Find where the given text appears and provide that cell's center as [X, Y] coordinate. 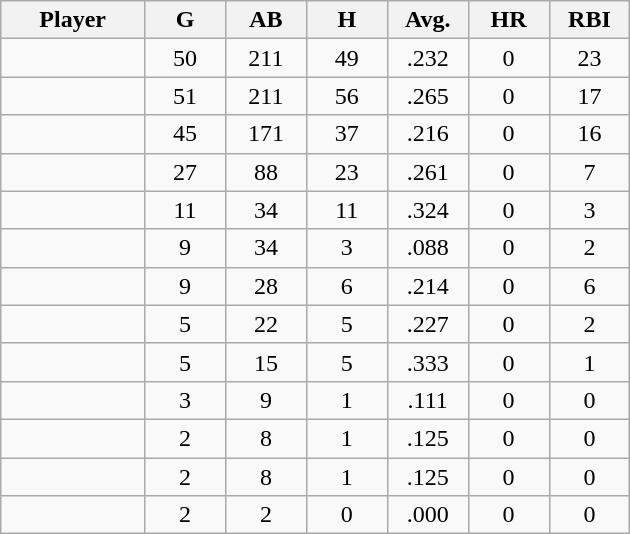
7 [590, 172]
22 [266, 324]
AB [266, 20]
.333 [428, 362]
56 [346, 96]
.111 [428, 400]
HR [508, 20]
28 [266, 286]
.232 [428, 58]
.265 [428, 96]
.261 [428, 172]
45 [186, 134]
88 [266, 172]
Avg. [428, 20]
G [186, 20]
37 [346, 134]
.088 [428, 248]
27 [186, 172]
.216 [428, 134]
15 [266, 362]
RBI [590, 20]
.227 [428, 324]
H [346, 20]
49 [346, 58]
16 [590, 134]
.324 [428, 210]
.000 [428, 515]
171 [266, 134]
.214 [428, 286]
50 [186, 58]
Player [73, 20]
17 [590, 96]
51 [186, 96]
